Detect which cell encompasses the target text, then output its (x, y) center coordinate. 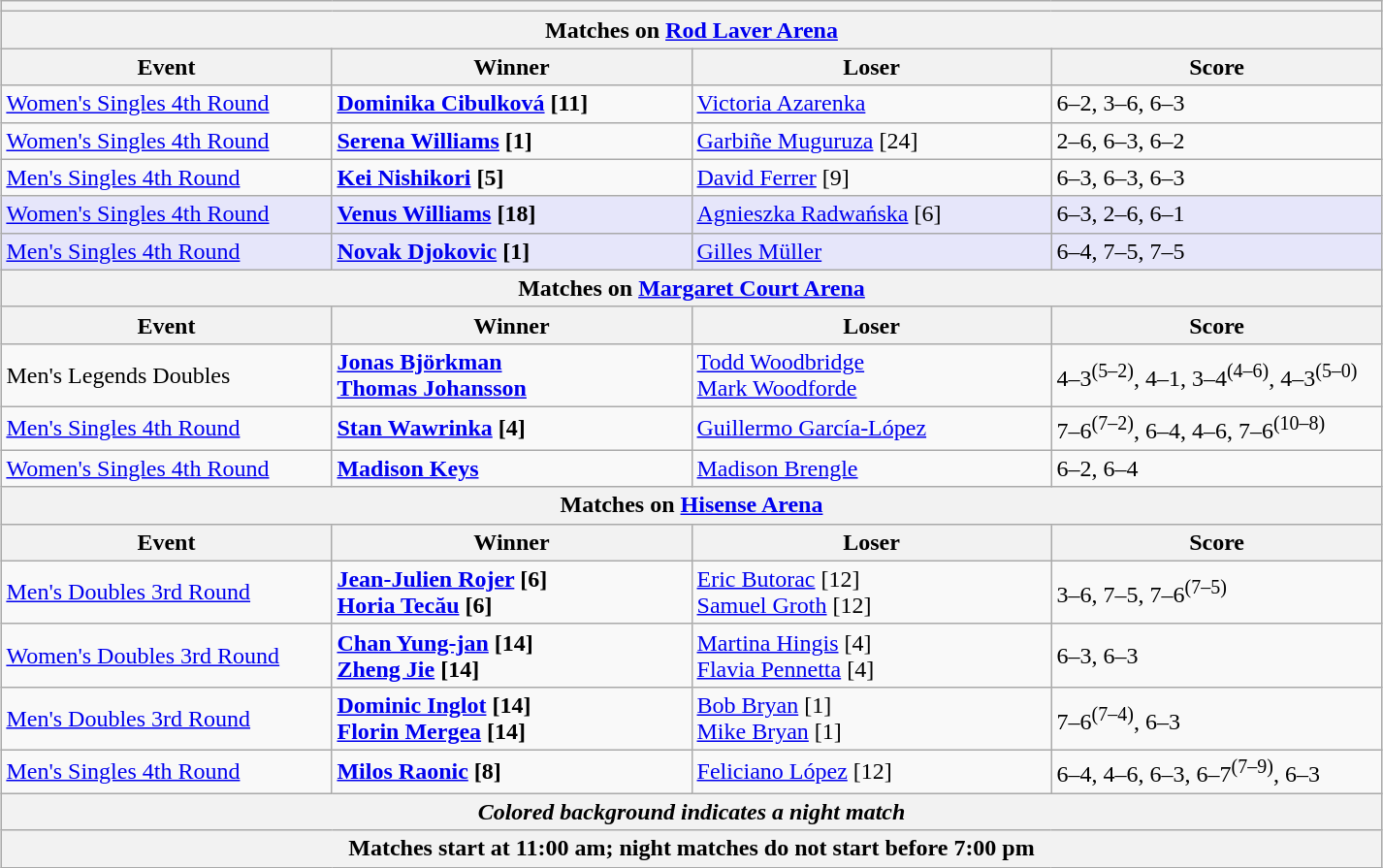
Matches start at 11:00 am; night matches do not start before 7:00 pm (691, 849)
Dominika Cibulková [11] (512, 104)
Women's Doubles 3rd Round (167, 656)
Jean-Julien Rojer [6] Horia Tecău [6] (512, 592)
6–3, 2–6, 6–1 (1216, 214)
6–2, 6–4 (1216, 468)
Matches on Hisense Arena (691, 505)
Garbiñe Muguruza [24] (871, 141)
Serena Williams [1] (512, 141)
6–3, 6–3 (1216, 656)
3–6, 7–5, 7–6(7–5) (1216, 592)
Chan Yung-jan [14] Zheng Jie [14] (512, 656)
Jonas Björkman Thomas Johansson (512, 374)
6–2, 3–6, 6–3 (1216, 104)
Milos Raonic [8] (512, 772)
6–4, 7–5, 7–5 (1216, 251)
Men's Legends Doubles (167, 374)
Madison Keys (512, 468)
Victoria Azarenka (871, 104)
Colored background indicates a night match (691, 812)
Venus Williams [18] (512, 214)
Bob Bryan [1] Mike Bryan [1] (871, 718)
2–6, 6–3, 6–2 (1216, 141)
Novak Djokovic [1] (512, 251)
Matches on Rod Laver Arena (691, 30)
7–6(7–2), 6–4, 4–6, 7–6(10–8) (1216, 429)
6–4, 4–6, 6–3, 6–7(7–9), 6–3 (1216, 772)
Todd Woodbridge Mark Woodforde (871, 374)
Guillermo García-López (871, 429)
Dominic Inglot [14] Florin Mergea [14] (512, 718)
Martina Hingis [4] Flavia Pennetta [4] (871, 656)
Agnieszka Radwańska [6] (871, 214)
6–3, 6–3, 6–3 (1216, 177)
4–3(5–2), 4–1, 3–4(4–6), 4–3(5–0) (1216, 374)
Matches on Margaret Court Arena (691, 288)
Madison Brengle (871, 468)
Kei Nishikori [5] (512, 177)
David Ferrer [9] (871, 177)
Feliciano López [12] (871, 772)
7–6(7–4), 6–3 (1216, 718)
Gilles Müller (871, 251)
Stan Wawrinka [4] (512, 429)
Eric Butorac [12] Samuel Groth [12] (871, 592)
